Search for the cell housing the specified text and yield its [X, Y] center coordinate. 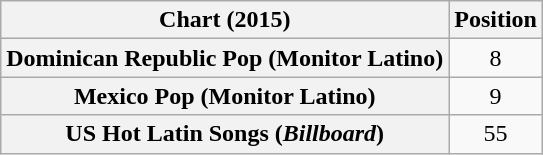
Chart (2015) [225, 20]
Mexico Pop (Monitor Latino) [225, 96]
8 [496, 58]
Dominican Republic Pop (Monitor Latino) [225, 58]
Position [496, 20]
US Hot Latin Songs (Billboard) [225, 134]
9 [496, 96]
55 [496, 134]
